Determine the [X, Y] coordinate at the center of the cell enclosing the given text.  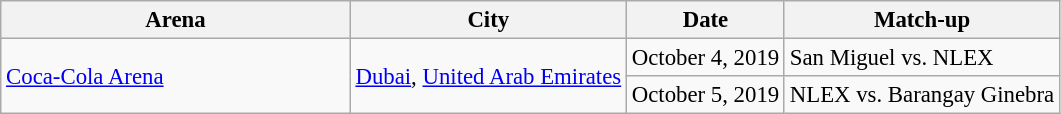
Dubai, United Arab Emirates [488, 76]
NLEX vs. Barangay Ginebra [922, 95]
Arena [176, 20]
Date [705, 20]
City [488, 20]
October 5, 2019 [705, 95]
San Miguel vs. NLEX [922, 58]
Coca-Cola Arena [176, 76]
Match-up [922, 20]
October 4, 2019 [705, 58]
